For the text-containing cell, return its midpoint in [x, y] coordinate format. 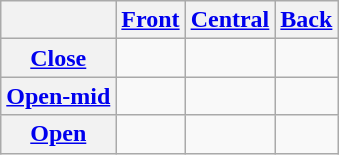
Central [230, 20]
Open-mid [58, 96]
Close [58, 58]
Back [306, 20]
Front [150, 20]
Open [58, 134]
